Search for the cell housing the specified text and yield its (x, y) center coordinate. 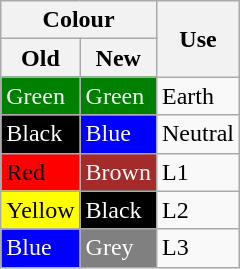
Neutral (198, 134)
Colour (79, 20)
L3 (198, 248)
Use (198, 39)
L2 (198, 210)
Earth (198, 96)
L1 (198, 172)
New (118, 58)
Red (40, 172)
Yellow (40, 210)
Old (40, 58)
Grey (118, 248)
Brown (118, 172)
